Return the [X, Y] coordinate for the center point of the cell that contains the specified text.  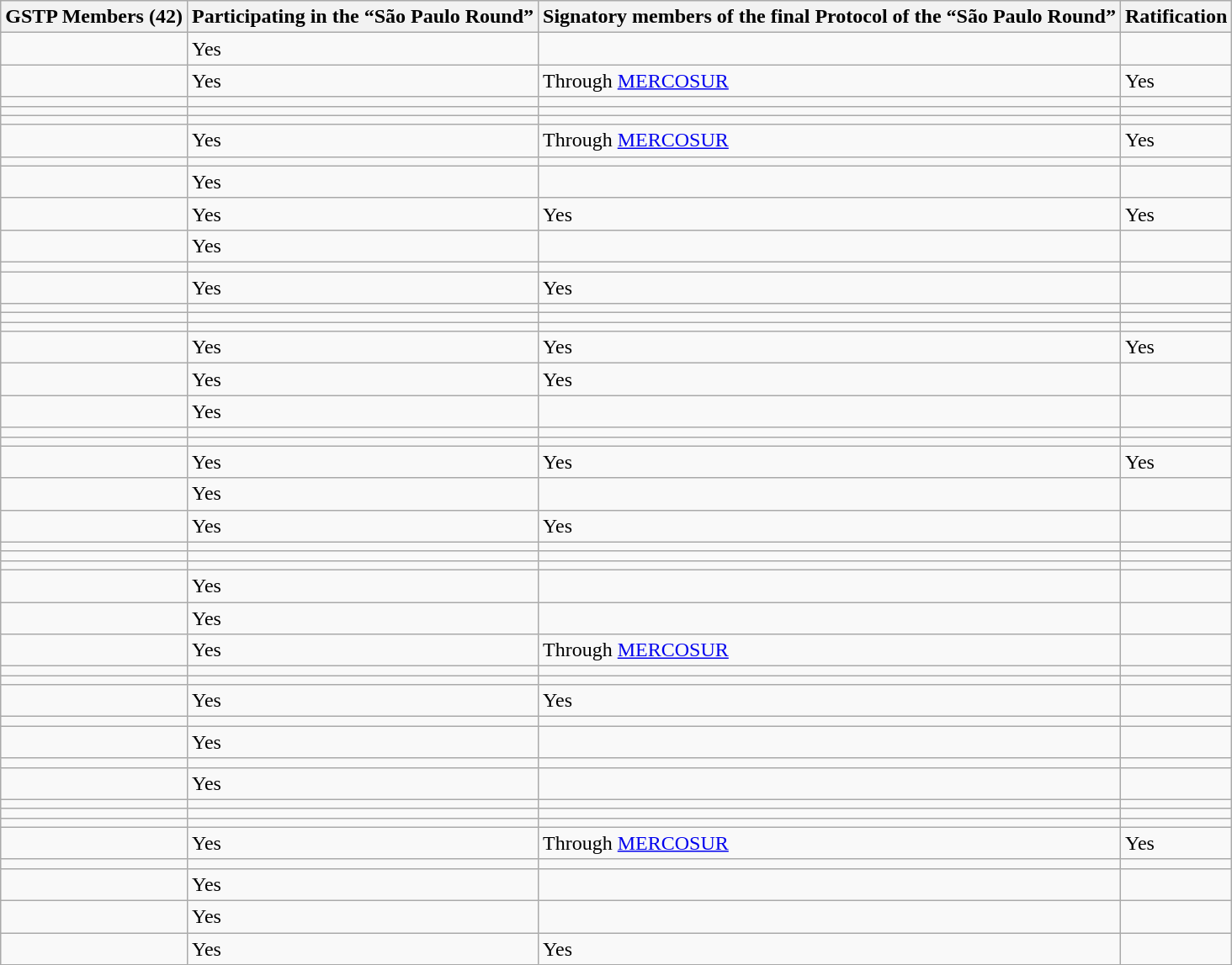
Signatory members of the final Protocol of the “São Paulo Round” [830, 17]
Participating in the “São Paulo Round” [362, 17]
Ratification [1176, 17]
GSTP Members (42) [94, 17]
